Search for the cell housing the specified text and yield its [X, Y] center coordinate. 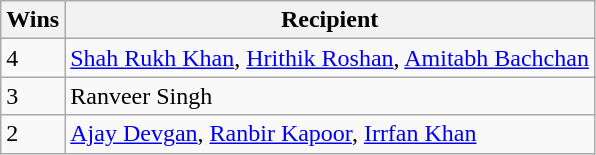
Ranveer Singh [330, 96]
4 [33, 58]
Ajay Devgan, Ranbir Kapoor, Irrfan Khan [330, 134]
Shah Rukh Khan, Hrithik Roshan, Amitabh Bachchan [330, 58]
Wins [33, 20]
Recipient [330, 20]
3 [33, 96]
2 [33, 134]
